Locate the cell with the specified text and output its (x, y) center coordinate. 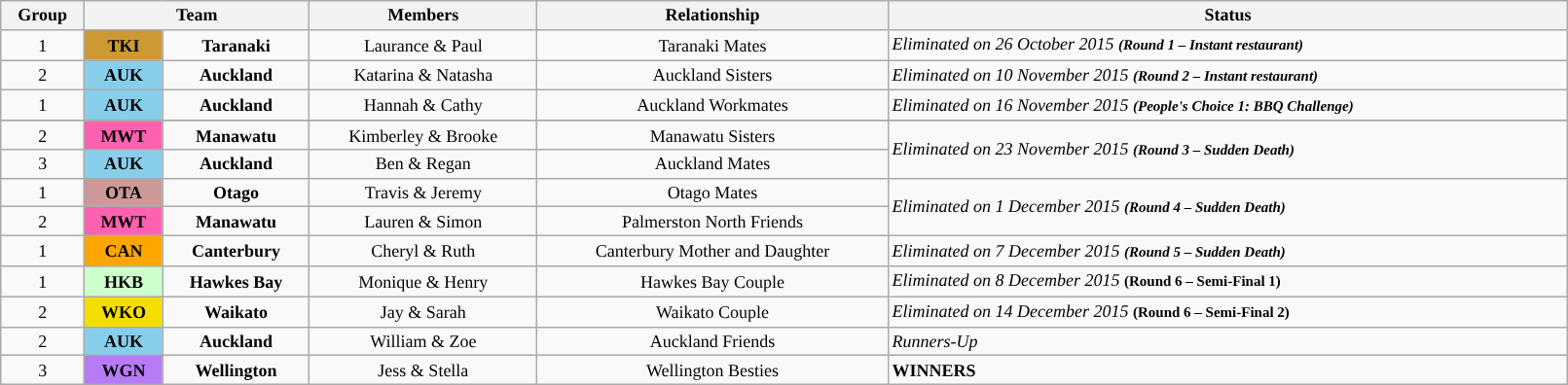
Eliminated on 16 November 2015 (People's Choice 1: BBQ Challenge) (1228, 105)
Monique & Henry (423, 282)
Travis & Jeremy (423, 192)
CAN (125, 251)
TKI (125, 45)
Jess & Stella (423, 370)
Wellington (236, 370)
Cheryl & Ruth (423, 251)
Waikato (236, 311)
Taranaki (236, 45)
HKB (125, 282)
Hannah & Cathy (423, 105)
Laurance & Paul (423, 45)
Members (423, 16)
Otago (236, 192)
Eliminated on 26 October 2015 (Round 1 – Instant restaurant) (1228, 45)
Auckland Workmates (712, 105)
Manawatu Sisters (712, 135)
Group (43, 16)
Team (197, 16)
Relationship (712, 16)
Wellington Besties (712, 370)
Kimberley & Brooke (423, 135)
Hawkes Bay Couple (712, 282)
William & Zoe (423, 341)
OTA (125, 192)
Palmerston North Friends (712, 222)
Hawkes Bay (236, 282)
Waikato Couple (712, 311)
Status (1228, 16)
Eliminated on 7 December 2015 (Round 5 – Sudden Death) (1228, 251)
Eliminated on 14 December 2015 (Round 6 – Semi-Final 2) (1228, 311)
Taranaki Mates (712, 45)
Auckland Friends (712, 341)
WGN (125, 370)
Eliminated on 8 December 2015 (Round 6 – Semi-Final 1) (1228, 282)
Katarina & Natasha (423, 76)
WINNERS (1228, 370)
Canterbury (236, 251)
Ben & Regan (423, 164)
Canterbury Mother and Daughter (712, 251)
Otago Mates (712, 192)
Auckland Sisters (712, 76)
Eliminated on 1 December 2015 (Round 4 – Sudden Death) (1228, 206)
Jay & Sarah (423, 311)
Runners-Up (1228, 341)
Auckland Mates (712, 164)
Lauren & Simon (423, 222)
WKO (125, 311)
Eliminated on 10 November 2015 (Round 2 – Instant restaurant) (1228, 76)
Eliminated on 23 November 2015 (Round 3 – Sudden Death) (1228, 150)
